Detect which cell encompasses the target text, then output its [x, y] center coordinate. 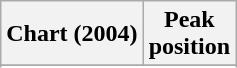
Peakposition [189, 34]
Chart (2004) [72, 34]
